For the text-containing cell, return its midpoint in (x, y) coordinate format. 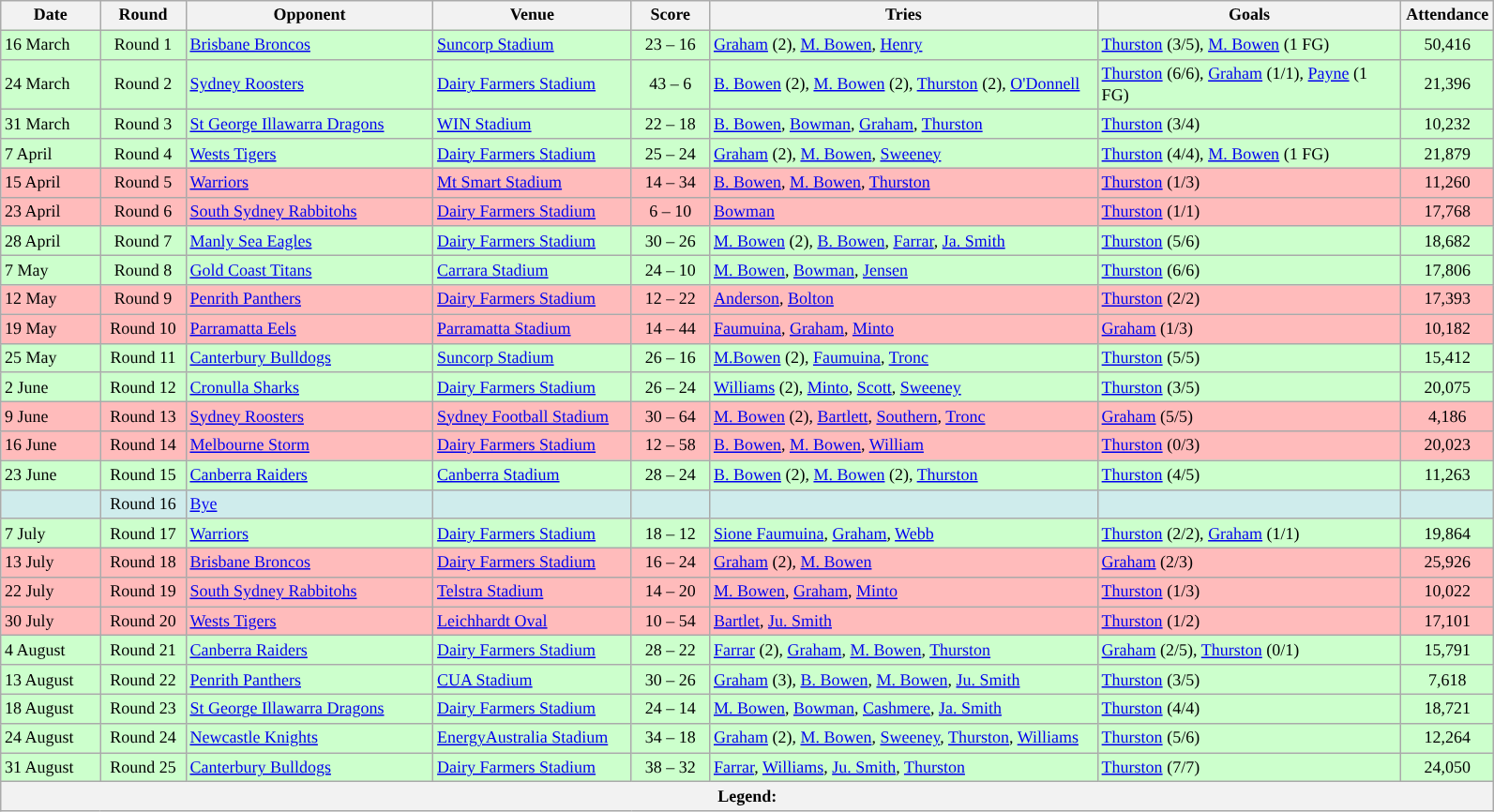
34 – 18 (671, 737)
18,682 (1448, 240)
Parramatta Eels (309, 328)
Thurston (7/7) (1249, 767)
Thurston (2/2) (1249, 300)
4,186 (1448, 416)
24,050 (1448, 767)
19,864 (1448, 533)
Thurston (4/5) (1249, 474)
Newcastle Knights (309, 737)
24 August (51, 737)
6 – 10 (671, 212)
9 June (51, 416)
26 – 16 (671, 358)
Round 18 (143, 563)
12,264 (1448, 737)
Venue (533, 15)
Thurston (5/5) (1249, 358)
19 May (51, 328)
15 April (51, 182)
B. Bowen, M. Bowen, William (904, 446)
Bye (309, 504)
25,926 (1448, 563)
28 – 24 (671, 474)
Round 21 (143, 651)
7 May (51, 270)
18 – 12 (671, 533)
7,618 (1448, 679)
Bowman (904, 212)
Graham (5/5) (1249, 416)
14 – 20 (671, 593)
10,022 (1448, 593)
M.Bowen (2), Faumuina, Tronc (904, 358)
Round 10 (143, 328)
Round 4 (143, 154)
Round 15 (143, 474)
Graham (2), M. Bowen, Sweeney (904, 154)
Round 8 (143, 270)
14 – 44 (671, 328)
M. Bowen (2), Bartlett, Southern, Tronc (904, 416)
Round 14 (143, 446)
Round 17 (143, 533)
M. Bowen, Bowman, Jensen (904, 270)
Thurston (1/2) (1249, 621)
Anderson, Bolton (904, 300)
18,721 (1448, 709)
Sydney Football Stadium (533, 416)
10,182 (1448, 328)
Cronulla Sharks (309, 386)
38 – 32 (671, 767)
M. Bowen, Graham, Minto (904, 593)
16 June (51, 446)
11,263 (1448, 474)
Graham (2/3) (1249, 563)
Round 24 (143, 737)
Date (51, 15)
Round 1 (143, 45)
13 July (51, 563)
21,396 (1448, 84)
30 July (51, 621)
7 April (51, 154)
7 July (51, 533)
28 April (51, 240)
Round 7 (143, 240)
Thurston (3/5), M. Bowen (1 FG) (1249, 45)
Faumuina, Graham, Minto (904, 328)
Thurston (2/2), Graham (1/1) (1249, 533)
24 – 10 (671, 270)
Thurston (1/1) (1249, 212)
28 – 22 (671, 651)
13 August (51, 679)
Thurston (4/4), M. Bowen (1 FG) (1249, 154)
16 – 24 (671, 563)
Melbourne Storm (309, 446)
17,393 (1448, 300)
Farrar (2), Graham, M. Bowen, Thurston (904, 651)
Round 9 (143, 300)
Canberra Stadium (533, 474)
Goals (1249, 15)
Mt Smart Stadium (533, 182)
Gold Coast Titans (309, 270)
Graham (3), B. Bowen, M. Bowen, Ju. Smith (904, 679)
15,412 (1448, 358)
Graham (2/5), Thurston (0/1) (1249, 651)
11,260 (1448, 182)
B. Bowen, Bowman, Graham, Thurston (904, 124)
21,879 (1448, 154)
23 April (51, 212)
Legend: (747, 797)
Thurston (6/6) (1249, 270)
Farrar, Williams, Ju. Smith, Thurston (904, 767)
M. Bowen, Bowman, Cashmere, Ja. Smith (904, 709)
31 August (51, 767)
22 July (51, 593)
B. Bowen (2), M. Bowen (2), Thurston (2), O'Donnell (904, 84)
Thurston (3/4) (1249, 124)
Sione Faumuina, Graham, Webb (904, 533)
B. Bowen, M. Bowen, Thurston (904, 182)
Round 19 (143, 593)
Tries (904, 15)
4 August (51, 651)
12 – 22 (671, 300)
30 – 64 (671, 416)
Round 22 (143, 679)
18 August (51, 709)
22 – 18 (671, 124)
16 March (51, 45)
Round 20 (143, 621)
Round 25 (143, 767)
Williams (2), Minto, Scott, Sweeney (904, 386)
Graham (2), M. Bowen, Henry (904, 45)
Round 13 (143, 416)
31 March (51, 124)
Graham (2), M. Bowen, Sweeney, Thurston, Williams (904, 737)
Thurston (0/3) (1249, 446)
Thurston (4/4) (1249, 709)
Graham (1/3) (1249, 328)
Round 11 (143, 358)
Parramatta Stadium (533, 328)
23 June (51, 474)
Telstra Stadium (533, 593)
26 – 24 (671, 386)
17,806 (1448, 270)
Round 2 (143, 84)
Score (671, 15)
CUA Stadium (533, 679)
Round 3 (143, 124)
10 – 54 (671, 621)
15,791 (1448, 651)
14 – 34 (671, 182)
Round 6 (143, 212)
43 – 6 (671, 84)
Round 23 (143, 709)
Round 16 (143, 504)
Leichhardt Oval (533, 621)
20,075 (1448, 386)
2 June (51, 386)
25 May (51, 358)
23 – 16 (671, 45)
B. Bowen (2), M. Bowen (2), Thurston (904, 474)
50,416 (1448, 45)
M. Bowen (2), B. Bowen, Farrar, Ja. Smith (904, 240)
Round (143, 15)
10,232 (1448, 124)
24 – 14 (671, 709)
Graham (2), M. Bowen (904, 563)
25 – 24 (671, 154)
20,023 (1448, 446)
WIN Stadium (533, 124)
12 – 58 (671, 446)
24 March (51, 84)
Round 5 (143, 182)
Manly Sea Eagles (309, 240)
17,101 (1448, 621)
Opponent (309, 15)
12 May (51, 300)
Carrara Stadium (533, 270)
Bartlet, Ju. Smith (904, 621)
Thurston (6/6), Graham (1/1), Payne (1 FG) (1249, 84)
17,768 (1448, 212)
EnergyAustralia Stadium (533, 737)
Attendance (1448, 15)
Round 12 (143, 386)
